Find where the given text appears and provide that cell's center as [x, y] coordinate. 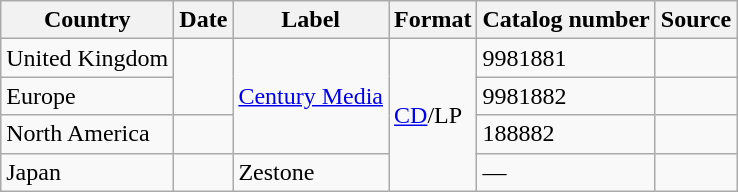
North America [88, 134]
Format [433, 20]
Date [204, 20]
Century Media [311, 96]
Catalog number [566, 20]
— [566, 172]
CD/LP [433, 115]
Label [311, 20]
Zestone [311, 172]
188882 [566, 134]
United Kingdom [88, 58]
Country [88, 20]
Japan [88, 172]
9981882 [566, 96]
Source [696, 20]
Europe [88, 96]
9981881 [566, 58]
